Return (x, y) of the center of cell containing provided text 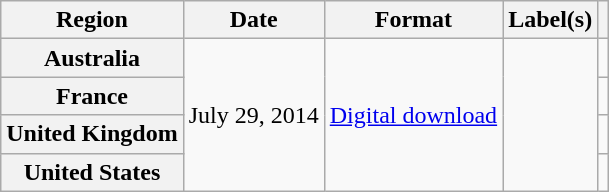
Region (92, 20)
Format (413, 20)
France (92, 96)
July 29, 2014 (254, 115)
United Kingdom (92, 134)
Label(s) (550, 20)
United States (92, 172)
Digital download (413, 115)
Australia (92, 58)
Date (254, 20)
